Return [x, y] of the center of cell containing provided text 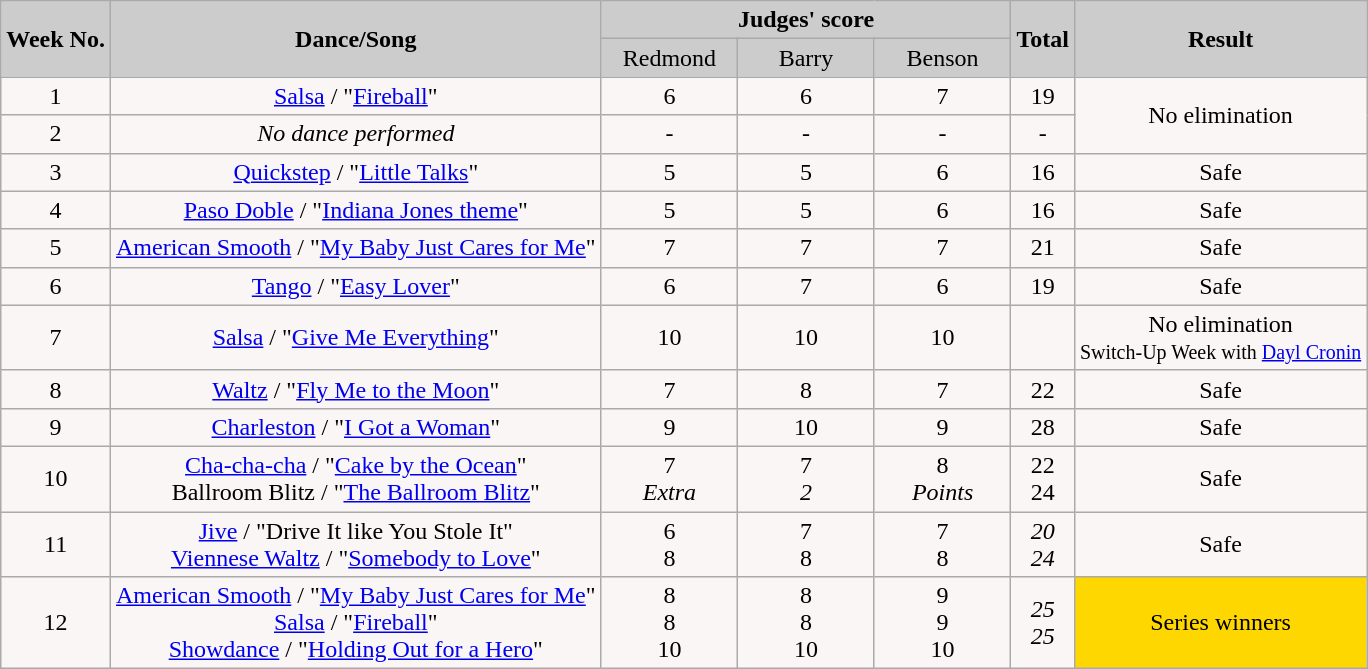
68 [670, 544]
Redmond [670, 58]
Dance/Song [356, 39]
Cha-cha-cha / "Cake by the Ocean"Ballroom Blitz / "The Ballroom Blitz" [356, 478]
Quickstep / "Little Talks" [356, 172]
Judges' score [806, 20]
Week No. [56, 39]
No eliminationSwitch-Up Week with Dayl Cronin [1220, 338]
Salsa / "Give Me Everything" [356, 338]
Series winners [1220, 623]
Salsa / "Fireball" [356, 96]
2224 [1043, 478]
11 [56, 544]
Result [1220, 39]
Charleston / "I Got a Woman" [356, 427]
21 [1043, 248]
Tango / "Easy Lover" [356, 286]
8Points [942, 478]
Waltz / "Fly Me to the Moon" [356, 389]
2024 [1043, 544]
Total [1043, 39]
3 [56, 172]
28 [1043, 427]
Barry [806, 58]
7Extra [670, 478]
Paso Doble / "Indiana Jones theme" [356, 210]
2 [56, 134]
4 [56, 210]
Jive / "Drive It like You Stole It"Viennese Waltz / "Somebody to Love" [356, 544]
9910 [942, 623]
12 [56, 623]
72 [806, 478]
Benson [942, 58]
2525 [1043, 623]
No elimination [1220, 115]
American Smooth / "My Baby Just Cares for Me" [356, 248]
American Smooth / "My Baby Just Cares for Me"Salsa / "Fireball"Showdance / "Holding Out for a Hero" [356, 623]
22 [1043, 389]
No dance performed [356, 134]
1 [56, 96]
